Scan for the cell matching the given text and deliver its (X, Y) coordinate at center. 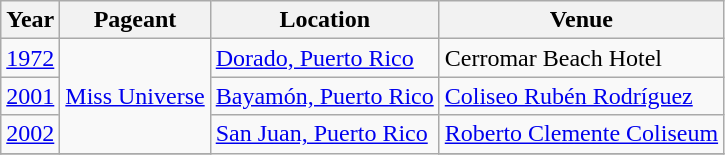
San Juan, Puerto Rico (324, 134)
Location (324, 20)
2002 (30, 134)
Bayamón, Puerto Rico (324, 96)
Coliseo Rubén Rodríguez (581, 96)
2001 (30, 96)
Pageant (135, 20)
Year (30, 20)
Dorado, Puerto Rico (324, 58)
Roberto Clemente Coliseum (581, 134)
Miss Universe (135, 96)
Cerromar Beach Hotel (581, 58)
Venue (581, 20)
1972 (30, 58)
